Extract the (X, Y) coordinate from the center of the cell holding the provided text.  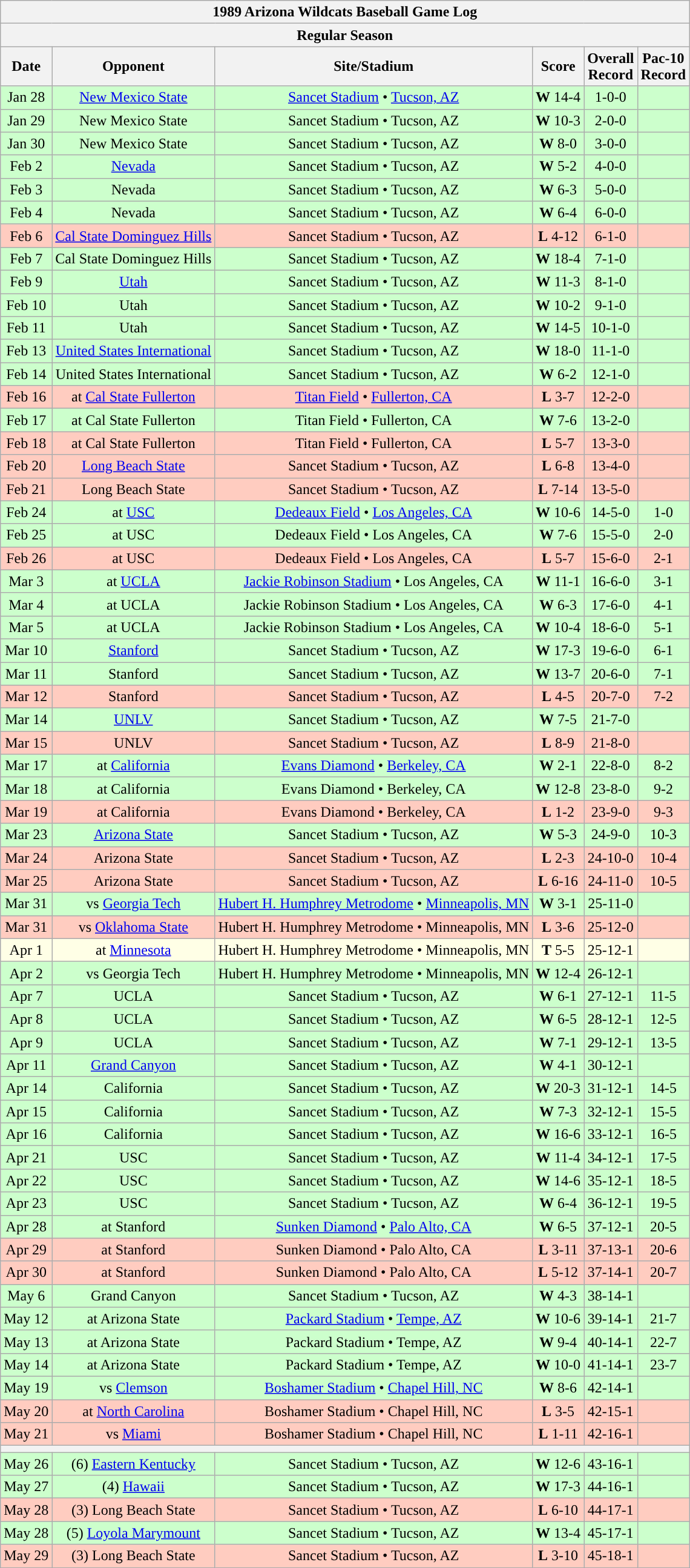
Feb 3 (27, 189)
Opponent (133, 67)
Feb 13 (27, 351)
W 13-7 (558, 674)
W 18-0 (558, 351)
W 12-6 (558, 1464)
21-8-0 (611, 743)
Apr 22 (27, 1181)
19-6-0 (611, 650)
Feb 11 (27, 328)
W 4-3 (558, 1296)
42-14-1 (611, 1388)
13-2-0 (611, 420)
Feb 6 (27, 236)
L 3-6 (558, 927)
W 14-4 (558, 97)
20-6-0 (611, 674)
6-1 (663, 650)
Feb 14 (27, 374)
W 6-2 (558, 374)
9-2 (663, 789)
Score (558, 67)
21-7-0 (611, 720)
Mar 24 (27, 858)
23-8-0 (611, 789)
May 13 (27, 1342)
W 9-4 (558, 1342)
May 6 (27, 1296)
Apr 15 (27, 1112)
12-5 (663, 1019)
6-0-0 (611, 212)
Mar 11 (27, 674)
2-0-0 (611, 120)
May 26 (27, 1464)
Apr 9 (27, 1042)
1-0-0 (611, 97)
Feb 17 (27, 420)
13-5 (663, 1042)
44-17-1 (611, 1510)
13-4-0 (611, 466)
31-12-1 (611, 1089)
May 12 (27, 1319)
43-16-1 (611, 1464)
Mar 18 (27, 789)
Apr 8 (27, 1019)
23-7 (663, 1365)
W 8-0 (558, 143)
Site/Stadium (374, 67)
(4) Hawaii (133, 1487)
Feb 9 (27, 282)
vs Oklahoma State (133, 927)
42-15-1 (611, 1411)
8-2 (663, 766)
Jan 30 (27, 143)
22-8-0 (611, 766)
W 5-3 (558, 835)
W 10-2 (558, 305)
13-5-0 (611, 489)
W 11-1 (558, 581)
2-1 (663, 558)
22-7 (663, 1342)
12-1-0 (611, 374)
10-4 (663, 858)
Feb 20 (27, 466)
8-1-0 (611, 282)
Jan 28 (27, 97)
32-12-1 (611, 1112)
May 20 (27, 1411)
37-13-1 (611, 1250)
Feb 10 (27, 305)
Apr 2 (27, 973)
21-7 (663, 1319)
40-14-1 (611, 1342)
45-17-1 (611, 1533)
Regular Season (345, 35)
L 3-11 (558, 1250)
29-12-1 (611, 1042)
Mar 10 (27, 650)
May 21 (27, 1434)
Apr 30 (27, 1273)
Mar 19 (27, 812)
OverallRecord (611, 67)
5-1 (663, 627)
L 8-9 (558, 743)
Mar 3 (27, 581)
W 18-4 (558, 259)
W 10-0 (558, 1365)
L 2-3 (558, 858)
24-9-0 (611, 835)
L 3-5 (558, 1411)
W 11-3 (558, 282)
10-5 (663, 881)
11-5 (663, 996)
W 7-1 (558, 1042)
Apr 11 (27, 1066)
4-0-0 (611, 166)
15-6-0 (611, 558)
May 19 (27, 1388)
W 5-2 (558, 166)
Mar 17 (27, 766)
Feb 21 (27, 489)
33-12-1 (611, 1135)
30-12-1 (611, 1066)
25-11-0 (611, 904)
15-5-0 (611, 535)
12-2-0 (611, 397)
Apr 14 (27, 1089)
May 14 (27, 1365)
14-5 (663, 1089)
W 3-1 (558, 904)
Apr 7 (27, 996)
(5) Loyola Marymount (133, 1533)
9-3 (663, 812)
15-5 (663, 1112)
L 6-16 (558, 881)
L 6-8 (558, 466)
Apr 29 (27, 1250)
L 3-7 (558, 397)
7-1 (663, 674)
42-16-1 (611, 1434)
W 14-6 (558, 1181)
Apr 1 (27, 950)
18-6-0 (611, 627)
W 20-3 (558, 1089)
45-18-1 (611, 1556)
17-6-0 (611, 604)
Apr 21 (27, 1158)
W 16-6 (558, 1135)
W 12-4 (558, 973)
Feb 26 (27, 558)
W 12-8 (558, 789)
Apr 16 (27, 1135)
W 4-1 (558, 1066)
16-6-0 (611, 581)
39-14-1 (611, 1319)
L 1-2 (558, 812)
W 7-3 (558, 1112)
37-14-1 (611, 1273)
4-1 (663, 604)
41-14-1 (611, 1365)
44-16-1 (611, 1487)
L 5-12 (558, 1273)
Jan 29 (27, 120)
13-3-0 (611, 443)
34-12-1 (611, 1158)
W 8-6 (558, 1388)
W 10-4 (558, 627)
9-1-0 (611, 305)
(6) Eastern Kentucky (133, 1464)
Feb 16 (27, 397)
W 13-4 (558, 1533)
Mar 5 (27, 627)
16-5 (663, 1135)
Mar 25 (27, 881)
L 6-10 (558, 1510)
at North Carolina (133, 1411)
2-0 (663, 535)
5-0-0 (611, 189)
20-7-0 (611, 697)
Mar 12 (27, 697)
3-0-0 (611, 143)
L 7-14 (558, 489)
11-1-0 (611, 351)
vs Clemson (133, 1388)
27-12-1 (611, 996)
7-2 (663, 697)
Mar 23 (27, 835)
24-11-0 (611, 881)
Feb 18 (27, 443)
Apr 28 (27, 1227)
26-12-1 (611, 973)
17-5 (663, 1158)
18-5 (663, 1181)
L 1-11 (558, 1434)
Feb 7 (27, 259)
38-14-1 (611, 1296)
20-5 (663, 1227)
1989 Arizona Wildcats Baseball Game Log (345, 12)
28-12-1 (611, 1019)
Apr 23 (27, 1204)
Feb 4 (27, 212)
Mar 15 (27, 743)
7-1-0 (611, 259)
25-12-1 (611, 950)
L 4-5 (558, 697)
W 2-1 (558, 766)
W 6-1 (558, 996)
20-6 (663, 1250)
20-7 (663, 1273)
3-1 (663, 581)
May 29 (27, 1556)
25-12-0 (611, 927)
36-12-1 (611, 1204)
vs Miami (133, 1434)
L 4-12 (558, 236)
6-1-0 (611, 236)
Mar 4 (27, 604)
at Minnesota (133, 950)
Feb 24 (27, 512)
1-0 (663, 512)
14-5-0 (611, 512)
Feb 2 (27, 166)
W 14-5 (558, 328)
W 7-5 (558, 720)
Feb 25 (27, 535)
Pac-10Record (663, 67)
Date (27, 67)
10-1-0 (611, 328)
W 10-3 (558, 120)
24-10-0 (611, 858)
L 3-10 (558, 1556)
10-3 (663, 835)
19-5 (663, 1204)
Mar 14 (27, 720)
35-12-1 (611, 1181)
W 11-4 (558, 1158)
May 27 (27, 1487)
37-12-1 (611, 1227)
T 5-5 (558, 950)
23-9-0 (611, 812)
